Provide the [x, y] coordinate of the cell's center where the given text is located.  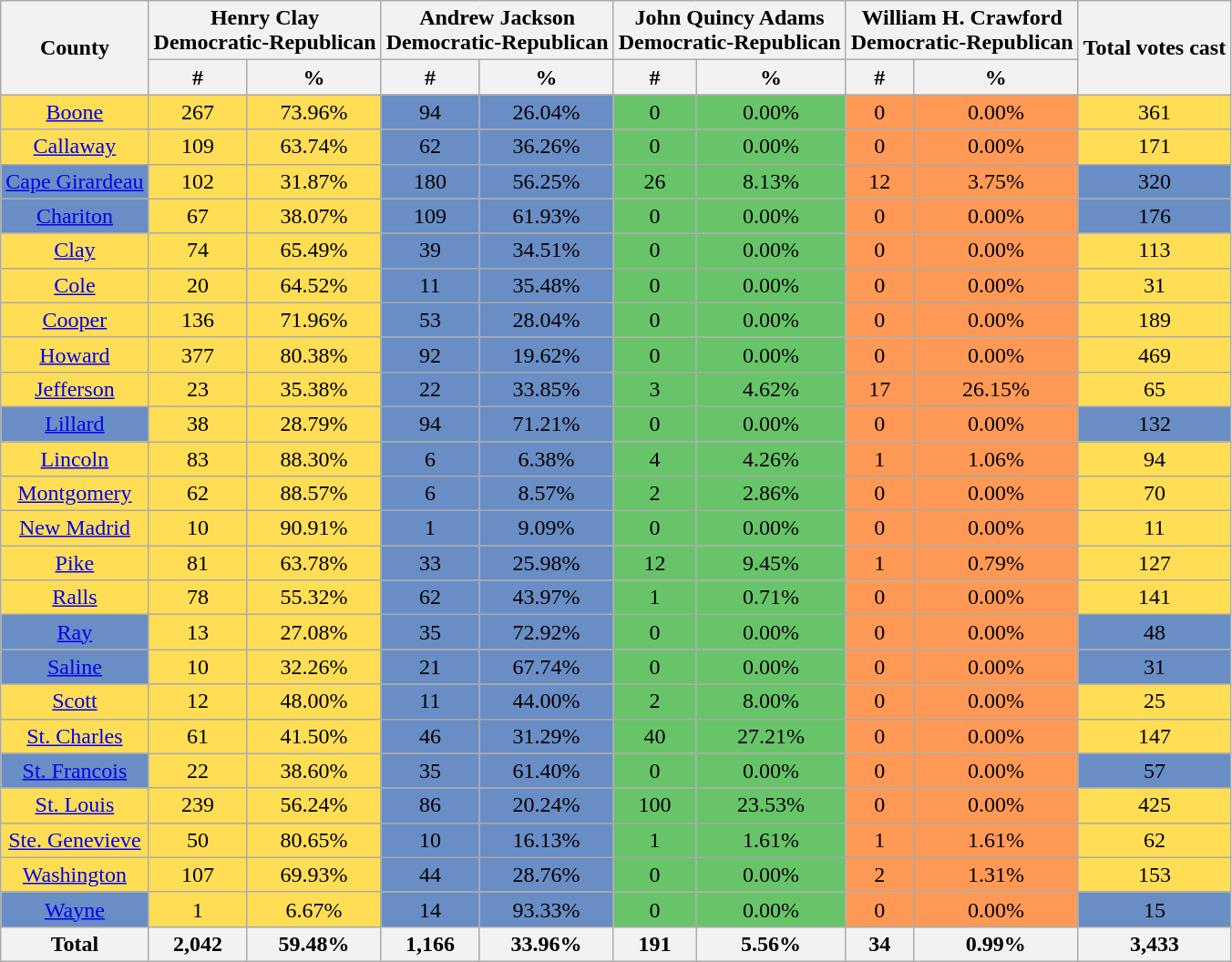
70 [1155, 494]
20.24% [547, 805]
69.93% [313, 875]
50 [198, 840]
36.26% [547, 147]
6.38% [547, 458]
44 [430, 875]
191 [654, 944]
86 [430, 805]
1.31% [997, 875]
71.21% [547, 424]
27.21% [771, 736]
59.48% [313, 944]
3,433 [1155, 944]
46 [430, 736]
67.74% [547, 667]
21 [430, 667]
32.26% [313, 667]
Andrew JacksonDemocratic-Republican [498, 31]
0.99% [997, 944]
5.56% [771, 944]
63.74% [313, 147]
176 [1155, 216]
23.53% [771, 805]
8.13% [771, 181]
St. Louis [75, 805]
80.65% [313, 840]
4 [654, 458]
4.62% [771, 389]
16.13% [547, 840]
73.96% [313, 112]
Jefferson [75, 389]
23 [198, 389]
44.00% [547, 701]
Lillard [75, 424]
Ray [75, 632]
Pike [75, 563]
14 [430, 909]
28.04% [547, 320]
74 [198, 251]
John Quincy AdamsDemocratic-Republican [729, 31]
136 [198, 320]
64.52% [313, 285]
31.29% [547, 736]
Boone [75, 112]
26.04% [547, 112]
Howard [75, 354]
Total [75, 944]
County [75, 47]
72.92% [547, 632]
469 [1155, 354]
6.67% [313, 909]
2,042 [198, 944]
361 [1155, 112]
0.79% [997, 563]
88.30% [313, 458]
Wayne [75, 909]
20 [198, 285]
9.45% [771, 563]
38.60% [313, 771]
71.96% [313, 320]
180 [430, 181]
56.25% [547, 181]
425 [1155, 805]
27.08% [313, 632]
88.57% [313, 494]
4.26% [771, 458]
113 [1155, 251]
48 [1155, 632]
25.98% [547, 563]
William H. CrawfordDemocratic-Republican [962, 31]
127 [1155, 563]
48.00% [313, 701]
3.75% [997, 181]
78 [198, 598]
1,166 [430, 944]
61 [198, 736]
102 [198, 181]
15 [1155, 909]
Total votes cast [1155, 47]
267 [198, 112]
2.86% [771, 494]
Cooper [75, 320]
239 [198, 805]
9.09% [547, 528]
67 [198, 216]
39 [430, 251]
35.48% [547, 285]
26 [654, 181]
107 [198, 875]
189 [1155, 320]
St. Charles [75, 736]
41.50% [313, 736]
65 [1155, 389]
Callaway [75, 147]
147 [1155, 736]
53 [430, 320]
57 [1155, 771]
40 [654, 736]
3 [654, 389]
Montgomery [75, 494]
Cole [75, 285]
0.71% [771, 598]
Chariton [75, 216]
92 [430, 354]
56.24% [313, 805]
Ralls [75, 598]
33.96% [547, 944]
Clay [75, 251]
153 [1155, 875]
33.85% [547, 389]
63.78% [313, 563]
171 [1155, 147]
New Madrid [75, 528]
Ste. Genevieve [75, 840]
377 [198, 354]
83 [198, 458]
81 [198, 563]
61.93% [547, 216]
320 [1155, 181]
Washington [75, 875]
8.00% [771, 701]
1.06% [997, 458]
132 [1155, 424]
38 [198, 424]
8.57% [547, 494]
Cape Girardeau [75, 181]
38.07% [313, 216]
25 [1155, 701]
34.51% [547, 251]
141 [1155, 598]
28.79% [313, 424]
Lincoln [75, 458]
90.91% [313, 528]
Scott [75, 701]
26.15% [997, 389]
93.33% [547, 909]
61.40% [547, 771]
34 [879, 944]
35.38% [313, 389]
65.49% [313, 251]
100 [654, 805]
55.32% [313, 598]
13 [198, 632]
Saline [75, 667]
33 [430, 563]
43.97% [547, 598]
St. Francois [75, 771]
28.76% [547, 875]
80.38% [313, 354]
19.62% [547, 354]
31.87% [313, 181]
Henry ClayDemocratic-Republican [264, 31]
17 [879, 389]
